Identify which cell holds the provided text, then report its (x, y) central coordinate. 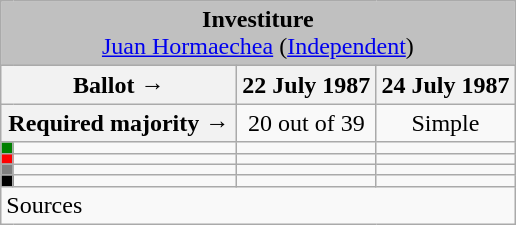
24 July 1987 (446, 85)
Sources (258, 205)
20 out of 39 (306, 123)
Ballot → (119, 85)
Simple (446, 123)
Required majority → (119, 123)
InvestitureJuan Hormaechea (Independent) (258, 34)
22 July 1987 (306, 85)
